Return the [x, y] coordinate for the center point of the cell that contains the specified text.  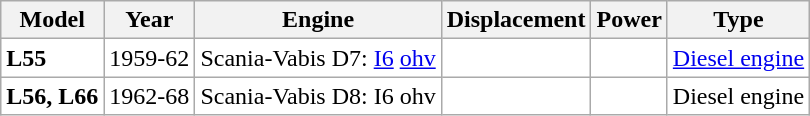
Scania-Vabis D7: I6 ohv [318, 58]
Engine [318, 20]
Power [629, 20]
L56, L66 [52, 96]
1962-68 [150, 96]
Model [52, 20]
Type [738, 20]
Displacement [516, 20]
Scania-Vabis D8: I6 ohv [318, 96]
L55 [52, 58]
Year [150, 20]
1959-62 [150, 58]
